From the cell containing the given text, extract its center point as (X, Y) coordinate. 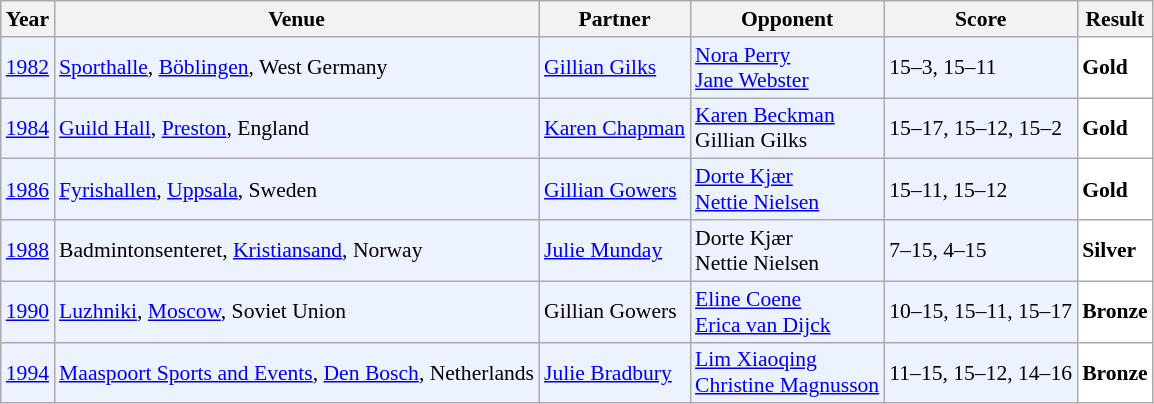
Partner (614, 19)
Sporthalle, Böblingen, West Germany (296, 68)
7–15, 4–15 (980, 250)
1984 (28, 128)
Year (28, 19)
Venue (296, 19)
Badmintonsenteret, Kristiansand, Norway (296, 250)
Opponent (787, 19)
Score (980, 19)
11–15, 15–12, 14–16 (980, 372)
15–11, 15–12 (980, 190)
Karen Chapman (614, 128)
Julie Bradbury (614, 372)
Nora Perry Jane Webster (787, 68)
Silver (1115, 250)
Result (1115, 19)
1994 (28, 372)
15–3, 15–11 (980, 68)
Lim Xiaoqing Christine Magnusson (787, 372)
15–17, 15–12, 15–2 (980, 128)
Fyrishallen, Uppsala, Sweden (296, 190)
Luzhniki, Moscow, Soviet Union (296, 312)
Gillian Gilks (614, 68)
1986 (28, 190)
1990 (28, 312)
Eline Coene Erica van Dijck (787, 312)
Julie Munday (614, 250)
1982 (28, 68)
1988 (28, 250)
Guild Hall, Preston, England (296, 128)
Maaspoort Sports and Events, Den Bosch, Netherlands (296, 372)
10–15, 15–11, 15–17 (980, 312)
Karen Beckman Gillian Gilks (787, 128)
